Provide the [x, y] coordinate of the cell's center where the given text is located.  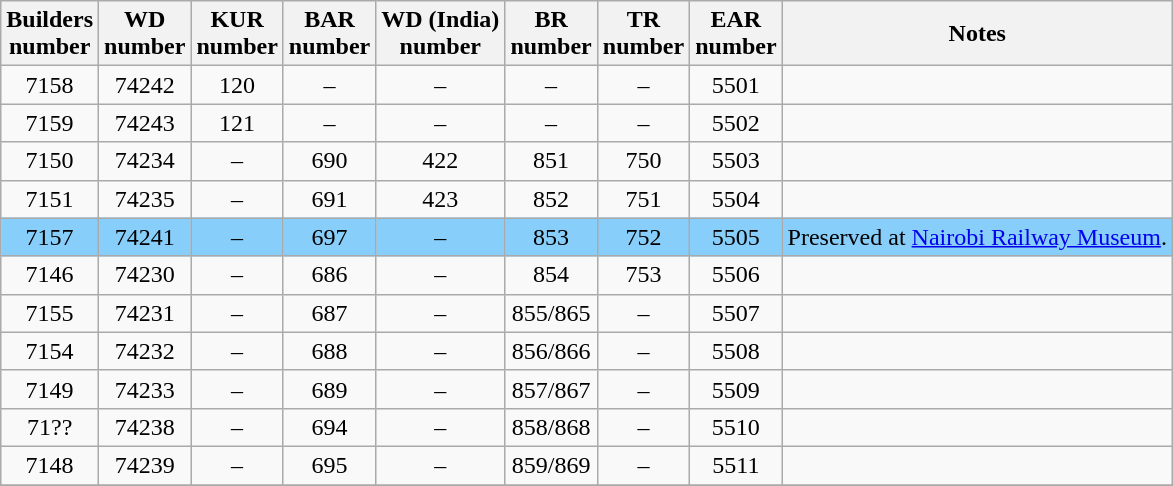
7159 [50, 123]
687 [329, 313]
74243 [145, 123]
856/866 [551, 351]
689 [329, 389]
74239 [145, 465]
TRnumber [643, 34]
697 [329, 237]
74233 [145, 389]
74232 [145, 351]
5502 [736, 123]
752 [643, 237]
694 [329, 427]
7148 [50, 465]
7154 [50, 351]
5508 [736, 351]
5510 [736, 427]
WDnumber [145, 34]
7149 [50, 389]
422 [440, 161]
5509 [736, 389]
120 [237, 85]
Buildersnumber [50, 34]
851 [551, 161]
688 [329, 351]
74231 [145, 313]
686 [329, 275]
BARnumber [329, 34]
854 [551, 275]
423 [440, 199]
KURnumber [237, 34]
EARnumber [736, 34]
858/868 [551, 427]
5501 [736, 85]
857/867 [551, 389]
Preserved at Nairobi Railway Museum. [977, 237]
751 [643, 199]
74230 [145, 275]
695 [329, 465]
Notes [977, 34]
74235 [145, 199]
5503 [736, 161]
852 [551, 199]
855/865 [551, 313]
5506 [736, 275]
7146 [50, 275]
71?? [50, 427]
7155 [50, 313]
750 [643, 161]
7150 [50, 161]
74241 [145, 237]
5511 [736, 465]
121 [237, 123]
74238 [145, 427]
690 [329, 161]
5507 [736, 313]
BRnumber [551, 34]
7151 [50, 199]
691 [329, 199]
7158 [50, 85]
5504 [736, 199]
74234 [145, 161]
753 [643, 275]
853 [551, 237]
74242 [145, 85]
859/869 [551, 465]
WD (India)number [440, 34]
5505 [736, 237]
7157 [50, 237]
